Output the [X, Y] coordinate of the center of the cell containing the given text.  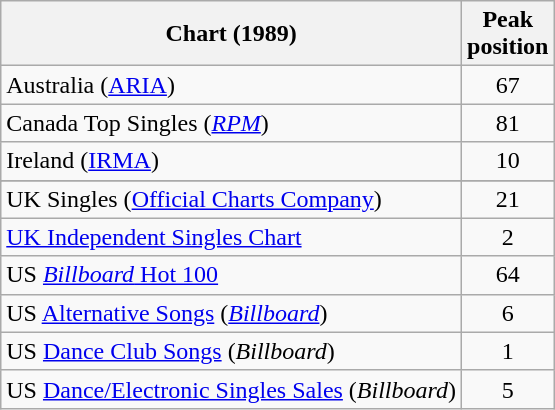
6 [508, 313]
UK Independent Singles Chart [232, 237]
81 [508, 123]
1 [508, 351]
Australia (ARIA) [232, 85]
10 [508, 161]
2 [508, 237]
US Billboard Hot 100 [232, 275]
67 [508, 85]
64 [508, 275]
Peakposition [508, 34]
US Dance/Electronic Singles Sales (Billboard) [232, 389]
5 [508, 389]
UK Singles (Official Charts Company) [232, 199]
Chart (1989) [232, 34]
Ireland (IRMA) [232, 161]
US Dance Club Songs (Billboard) [232, 351]
21 [508, 199]
US Alternative Songs (Billboard) [232, 313]
Canada Top Singles (RPM) [232, 123]
